Return (X, Y) of the center of cell containing provided text 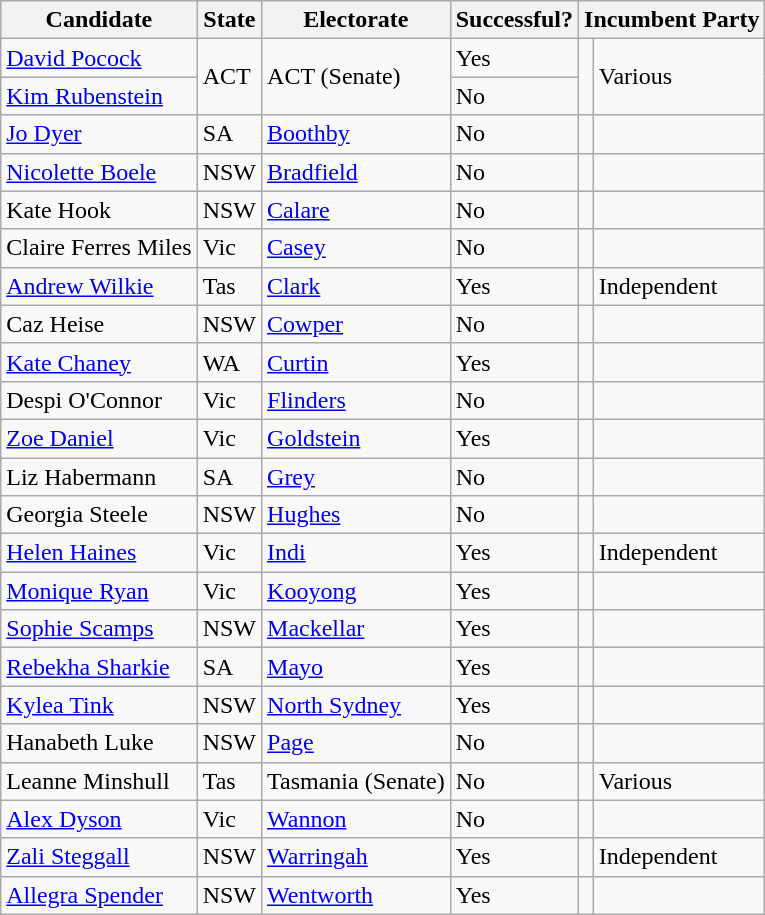
Sophie Scamps (99, 629)
David Pocock (99, 58)
Tasmania (Senate) (356, 781)
Alex Dyson (99, 819)
Flinders (356, 400)
Goldstein (356, 438)
Clark (356, 286)
Wentworth (356, 895)
Indi (356, 553)
Hughes (356, 515)
Grey (356, 477)
Andrew Wilkie (99, 286)
Zoe Daniel (99, 438)
State (229, 20)
Claire Ferres Miles (99, 248)
Leanne Minshull (99, 781)
ACT (Senate) (356, 77)
Bradfield (356, 172)
Helen Haines (99, 553)
Mayo (356, 667)
Electorate (356, 20)
Zali Steggall (99, 857)
Curtin (356, 362)
Kim Rubenstein (99, 96)
Casey (356, 248)
Rebekha Sharkie (99, 667)
Jo Dyer (99, 134)
North Sydney (356, 705)
Calare (356, 210)
Wannon (356, 819)
Allegra Spender (99, 895)
Cowper (356, 324)
Kooyong (356, 591)
Monique Ryan (99, 591)
Boothby (356, 134)
Candidate (99, 20)
Despi O'Connor (99, 400)
Liz Habermann (99, 477)
Georgia Steele (99, 515)
Successful? (514, 20)
Hanabeth Luke (99, 743)
WA (229, 362)
Mackellar (356, 629)
Kate Chaney (99, 362)
Incumbent Party (672, 20)
ACT (229, 77)
Warringah (356, 857)
Caz Heise (99, 324)
Page (356, 743)
Kylea Tink (99, 705)
Nicolette Boele (99, 172)
Kate Hook (99, 210)
